Return (X, Y) of the center of cell containing provided text 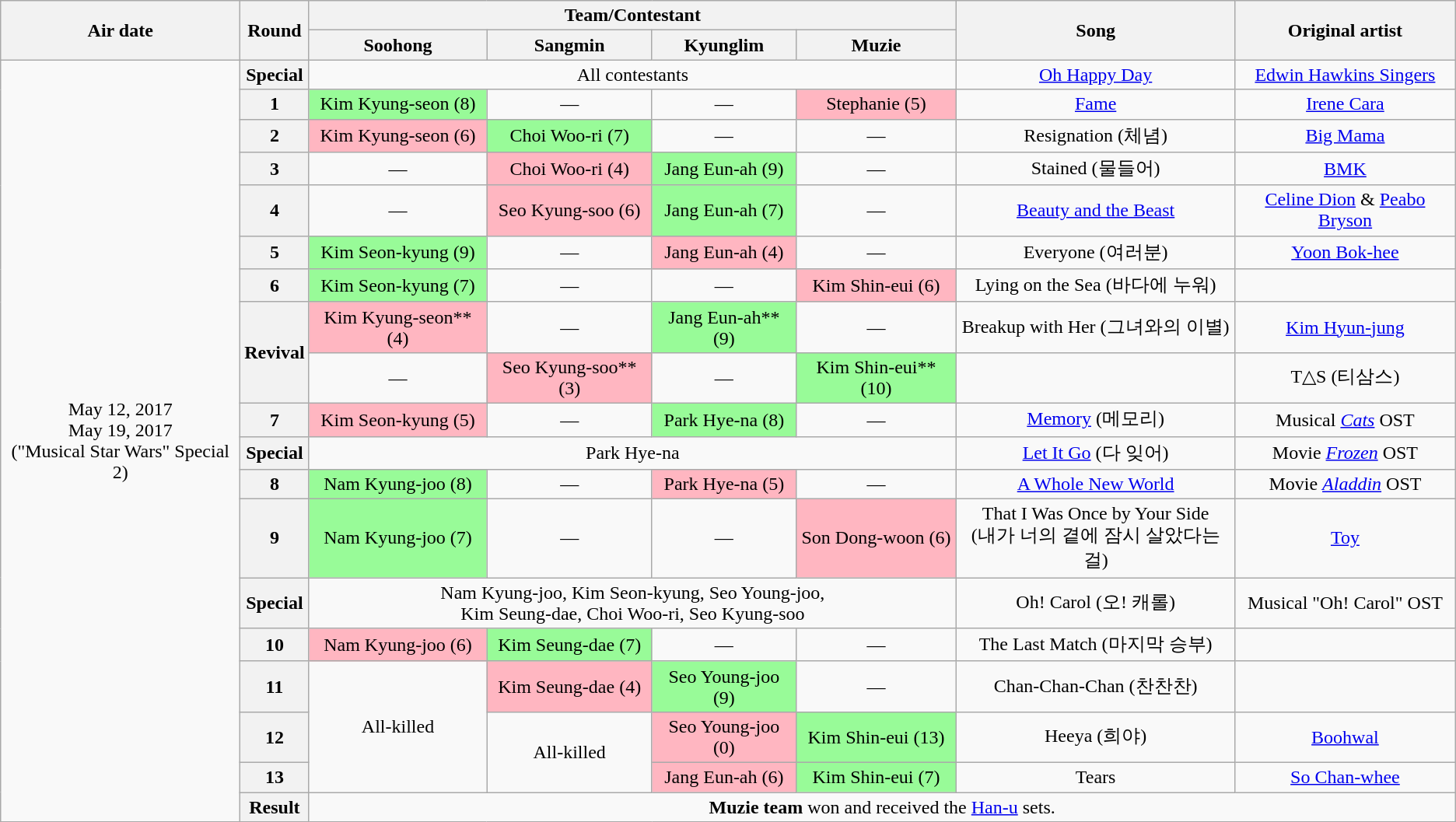
Edwin Hawkins Singers (1346, 75)
Musical Cats OST (1346, 420)
Muzie (876, 45)
Chan-Chan-Chan (찬찬찬) (1096, 686)
The Last Match (마지막 승부) (1096, 645)
Movie Aladdin OST (1346, 484)
Seo Young-joo (9) (723, 686)
Breakup with Her (그녀와의 이별) (1096, 327)
Jang Eun-ah** (9) (723, 327)
Kim Shin-eui (13) (876, 737)
Stained (물들어) (1096, 170)
That I Was Once by Your Side(내가 너의 곁에 잠시 살았다는 걸) (1096, 538)
Son Dong-woon (6) (876, 538)
Kim Hyun-jung (1346, 327)
Kim Seung-dae (4) (569, 686)
Movie Frozen OST (1346, 453)
Jang Eun-ah (6) (723, 777)
10 (275, 645)
Oh Happy Day (1096, 75)
1 (275, 104)
Result (275, 806)
12 (275, 737)
9 (275, 538)
Big Mama (1346, 135)
Nam Kyung-joo (7) (398, 538)
11 (275, 686)
Park Hye-na (633, 453)
13 (275, 777)
Choi Woo-ri (4) (569, 170)
Kim Shin-eui** (10) (876, 378)
Kim Seon-kyung (5) (398, 420)
Seo Kyung-soo** (3) (569, 378)
May 12, 2017May 19, 2017("Musical Star Wars" Special 2) (121, 441)
Kim Kyung-seon** (4) (398, 327)
Everyone (여러분) (1096, 252)
Boohwal (1346, 737)
Nam Kyung-joo (6) (398, 645)
Team/Contestant (633, 16)
Round (275, 30)
3 (275, 170)
Fame (1096, 104)
Oh! Carol (오! 캐롤) (1096, 603)
Resignation (체념) (1096, 135)
Irene Cara (1346, 104)
Song (1096, 30)
Choi Woo-ri (7) (569, 135)
Nam Kyung-joo (8) (398, 484)
Memory (메모리) (1096, 420)
Park Hye-na (8) (723, 420)
All contestants (633, 75)
Muzie team won and received the Han-u sets. (882, 806)
Revival (275, 352)
Jang Eun-ah (9) (723, 170)
Kim Kyung-seon (6) (398, 135)
7 (275, 420)
Heeya (희야) (1096, 737)
Kim Shin-eui (7) (876, 777)
5 (275, 252)
Lying on the Sea (바다에 누워) (1096, 286)
Yoon Bok-hee (1346, 252)
4 (275, 210)
Toy (1346, 538)
Kim Seon-kyung (9) (398, 252)
BMK (1346, 170)
6 (275, 286)
Musical "Oh! Carol" OST (1346, 603)
2 (275, 135)
A Whole New World (1096, 484)
Stephanie (5) (876, 104)
T△S (티삼스) (1346, 378)
Celine Dion & Peabo Bryson (1346, 210)
Beauty and the Beast (1096, 210)
Tears (1096, 777)
8 (275, 484)
Kim Seung-dae (7) (569, 645)
Air date (121, 30)
Sangmin (569, 45)
Park Hye-na (5) (723, 484)
Kyunglim (723, 45)
Seo Kyung-soo (6) (569, 210)
Kim Kyung-seon (8) (398, 104)
Nam Kyung-joo, Kim Seon-kyung, Seo Young-joo,Kim Seung-dae, Choi Woo-ri, Seo Kyung-soo (633, 603)
Seo Young-joo (0) (723, 737)
Jang Eun-ah (4) (723, 252)
Soohong (398, 45)
So Chan-whee (1346, 777)
Kim Shin-eui (6) (876, 286)
Let It Go (다 잊어) (1096, 453)
Jang Eun-ah (7) (723, 210)
Original artist (1346, 30)
Kim Seon-kyung (7) (398, 286)
